Capture the cell that displays the provided text and extract its (X, Y) central coordinate. 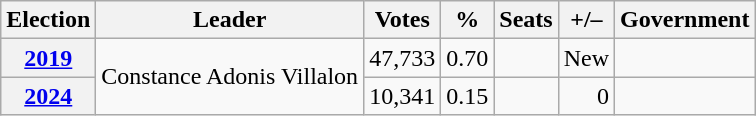
% (468, 20)
2019 (48, 58)
Government (685, 20)
+/– (586, 20)
New (586, 58)
10,341 (402, 96)
Leader (230, 20)
Votes (402, 20)
0.70 (468, 58)
Seats (526, 20)
Election (48, 20)
0 (586, 96)
2024 (48, 96)
0.15 (468, 96)
Constance Adonis Villalon (230, 77)
47,733 (402, 58)
